For the text-containing cell, return its midpoint in [x, y] coordinate format. 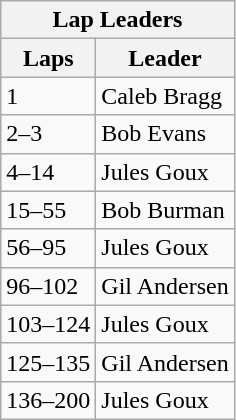
Lap Leaders [118, 20]
4–14 [48, 172]
Leader [165, 58]
125–135 [48, 362]
136–200 [48, 400]
96–102 [48, 286]
2–3 [48, 134]
1 [48, 96]
Laps [48, 58]
15–55 [48, 210]
Bob Evans [165, 134]
103–124 [48, 324]
Bob Burman [165, 210]
Caleb Bragg [165, 96]
56–95 [48, 248]
